Extract the (X, Y) coordinate from the center of the cell holding the provided text.  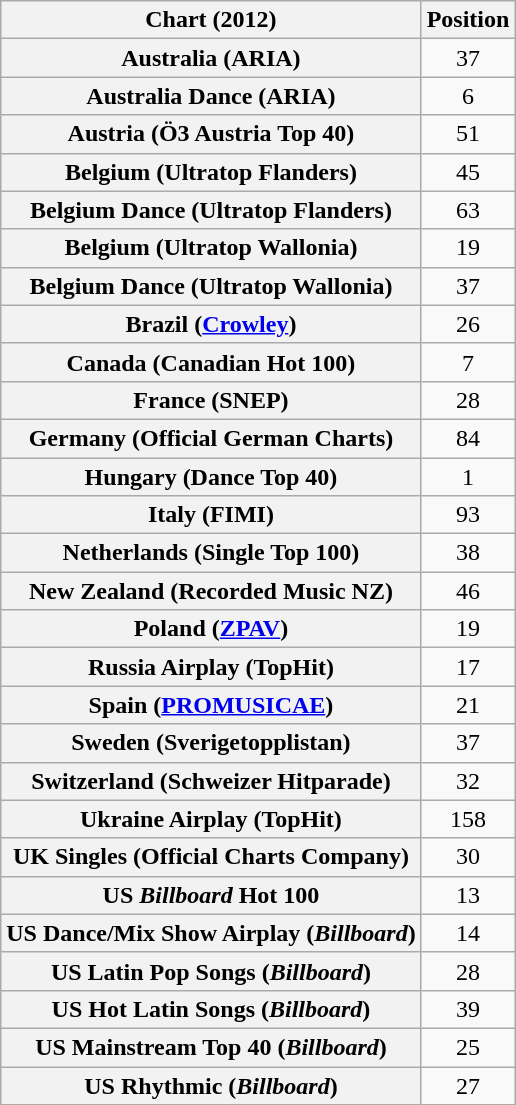
Hungary (Dance Top 40) (211, 477)
Italy (FIMI) (211, 515)
US Rhythmic (Billboard) (211, 1085)
93 (468, 515)
21 (468, 705)
6 (468, 96)
27 (468, 1085)
Ukraine Airplay (TopHit) (211, 819)
1 (468, 477)
51 (468, 134)
Spain (PROMUSICAE) (211, 705)
14 (468, 933)
Germany (Official German Charts) (211, 438)
7 (468, 362)
Canada (Canadian Hot 100) (211, 362)
Belgium (Ultratop Wallonia) (211, 248)
UK Singles (Official Charts Company) (211, 857)
84 (468, 438)
Brazil (Crowley) (211, 324)
Chart (2012) (211, 20)
30 (468, 857)
US Latin Pop Songs (Billboard) (211, 971)
13 (468, 895)
US Mainstream Top 40 (Billboard) (211, 1047)
45 (468, 172)
32 (468, 781)
Switzerland (Schweizer Hitparade) (211, 781)
Australia Dance (ARIA) (211, 96)
38 (468, 553)
Belgium (Ultratop Flanders) (211, 172)
Australia (ARIA) (211, 58)
158 (468, 819)
Position (468, 20)
63 (468, 210)
17 (468, 667)
Sweden (Sverigetopplistan) (211, 743)
US Dance/Mix Show Airplay (Billboard) (211, 933)
France (SNEP) (211, 400)
Belgium Dance (Ultratop Flanders) (211, 210)
Russia Airplay (TopHit) (211, 667)
39 (468, 1009)
US Billboard Hot 100 (211, 895)
Netherlands (Single Top 100) (211, 553)
Poland (ZPAV) (211, 629)
Austria (Ö3 Austria Top 40) (211, 134)
Belgium Dance (Ultratop Wallonia) (211, 286)
New Zealand (Recorded Music NZ) (211, 591)
25 (468, 1047)
US Hot Latin Songs (Billboard) (211, 1009)
46 (468, 591)
26 (468, 324)
